Search for the cell housing the specified text and yield its [X, Y] center coordinate. 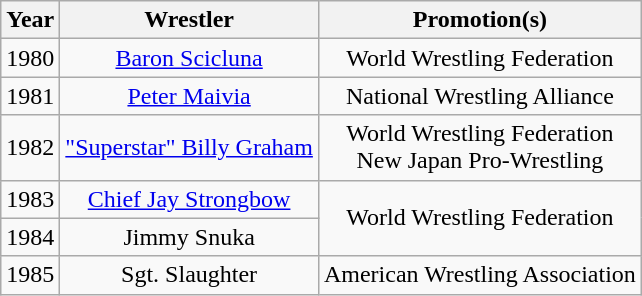
1984 [30, 237]
"Superstar" Billy Graham [190, 148]
American Wrestling Association [480, 275]
Jimmy Snuka [190, 237]
1982 [30, 148]
National Wrestling Alliance [480, 96]
1983 [30, 199]
1985 [30, 275]
World Wrestling FederationNew Japan Pro-Wrestling [480, 148]
Wrestler [190, 20]
Peter Maivia [190, 96]
Chief Jay Strongbow [190, 199]
1980 [30, 58]
1981 [30, 96]
Promotion(s) [480, 20]
Sgt. Slaughter [190, 275]
Year [30, 20]
Baron Scicluna [190, 58]
